From the cell containing the given text, extract its center point as (X, Y) coordinate. 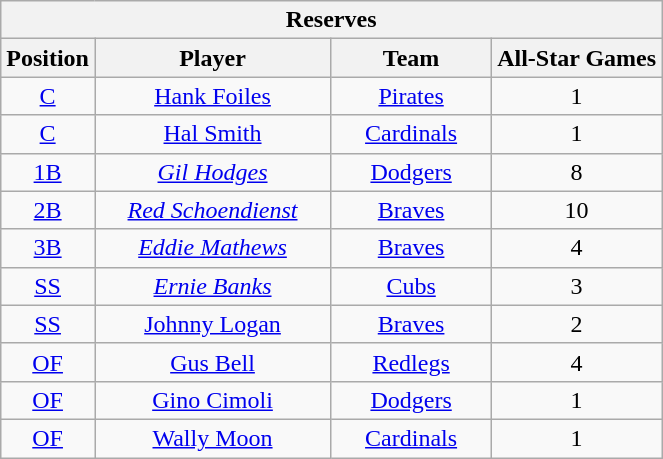
Reserves (332, 20)
Hal Smith (212, 134)
Position (48, 58)
Team (412, 58)
Gino Cimoli (212, 400)
Eddie Mathews (212, 248)
Cubs (412, 286)
1B (48, 172)
Redlegs (412, 362)
Johnny Logan (212, 324)
10 (577, 210)
All-Star Games (577, 58)
8 (577, 172)
3 (577, 286)
2B (48, 210)
Red Schoendienst (212, 210)
3B (48, 248)
Gil Hodges (212, 172)
Wally Moon (212, 438)
2 (577, 324)
Pirates (412, 96)
Gus Bell (212, 362)
Hank Foiles (212, 96)
Ernie Banks (212, 286)
Player (212, 58)
